Find where the given text appears and provide that cell's center as [x, y] coordinate. 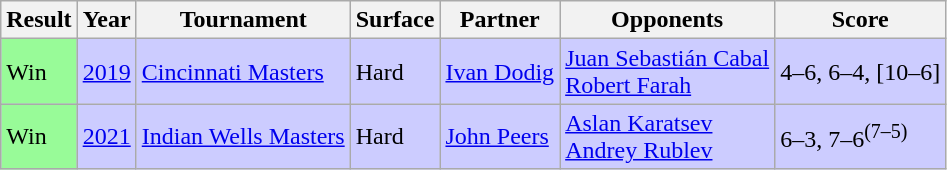
Indian Wells Masters [243, 136]
Aslan Karatsev Andrey Rublev [668, 136]
Surface [395, 20]
Year [106, 20]
Juan Sebastián Cabal Robert Farah [668, 72]
2019 [106, 72]
Score [860, 20]
6–3, 7–6(7–5) [860, 136]
John Peers [500, 136]
4–6, 6–4, [10–6] [860, 72]
Ivan Dodig [500, 72]
Opponents [668, 20]
Result [39, 20]
2021 [106, 136]
Cincinnati Masters [243, 72]
Partner [500, 20]
Tournament [243, 20]
